Pinpoint the cell where the given text exists, returning its [x, y] midpoint coordinate. 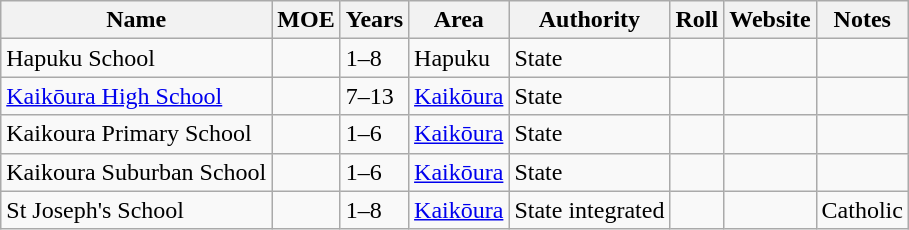
St Joseph's School [136, 210]
Catholic [862, 210]
7–13 [374, 96]
Hapuku School [136, 58]
MOE [306, 20]
State integrated [590, 210]
Kaikōura High School [136, 96]
Hapuku [459, 58]
Kaikoura Primary School [136, 134]
Years [374, 20]
Name [136, 20]
Website [770, 20]
Authority [590, 20]
Roll [697, 20]
Kaikoura Suburban School [136, 172]
Area [459, 20]
Notes [862, 20]
